Return (X, Y) of the center of cell containing provided text 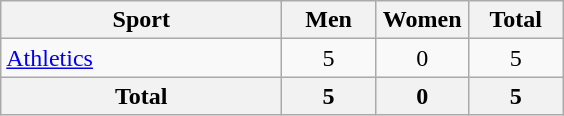
Men (329, 20)
Sport (142, 20)
Women (422, 20)
Athletics (142, 58)
